Scan for the cell matching the given text and deliver its [x, y] coordinate at center. 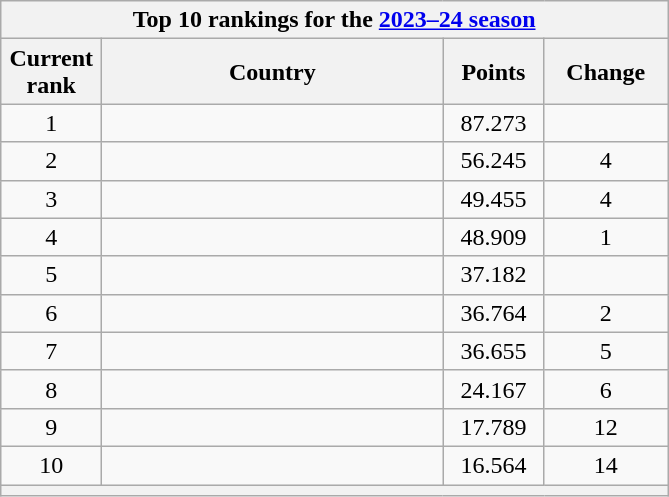
Change [606, 72]
Currentrank [52, 72]
36.764 [494, 313]
17.789 [494, 427]
3 [52, 199]
Points [494, 72]
Country [272, 72]
9 [52, 427]
10 [52, 465]
16.564 [494, 465]
87.273 [494, 123]
37.182 [494, 275]
Top 10 rankings for the 2023–24 season [334, 20]
49.455 [494, 199]
24.167 [494, 389]
56.245 [494, 161]
48.909 [494, 237]
36.655 [494, 351]
7 [52, 351]
8 [52, 389]
14 [606, 465]
12 [606, 427]
